Locate the cell with the specified text and output its [x, y] center coordinate. 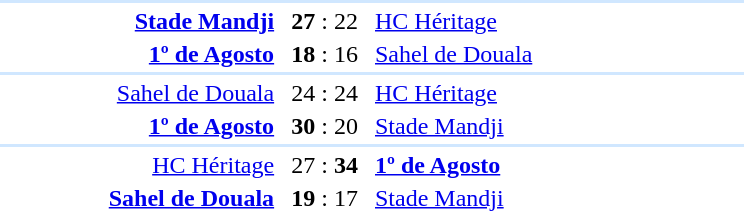
30 : 20 [325, 126]
24 : 24 [325, 93]
27 : 34 [325, 165]
27 : 22 [325, 21]
18 : 16 [325, 54]
